Identify which cell holds the provided text, then report its (X, Y) central coordinate. 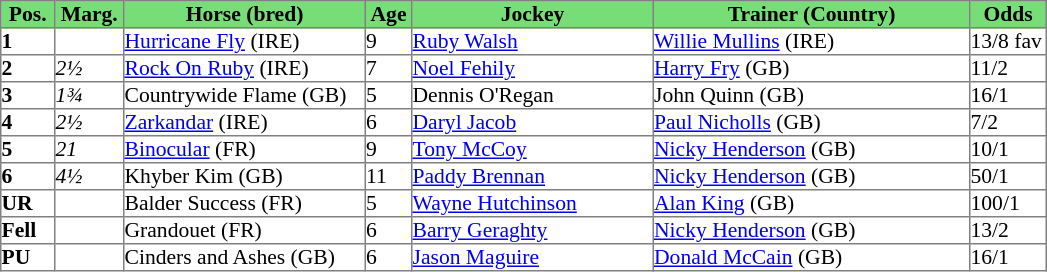
Hurricane Fly (IRE) (245, 42)
4 (28, 122)
Balder Success (FR) (245, 204)
Barry Geraghty (533, 230)
1 (28, 42)
21 (90, 150)
2 (28, 68)
Noel Fehily (533, 68)
Tony McCoy (533, 150)
4½ (90, 176)
Paddy Brennan (533, 176)
11/2 (1008, 68)
100/1 (1008, 204)
Willie Mullins (IRE) (811, 42)
Daryl Jacob (533, 122)
Jason Maguire (533, 258)
13/8 fav (1008, 42)
13/2 (1008, 230)
Paul Nicholls (GB) (811, 122)
Dennis O'Regan (533, 96)
Fell (28, 230)
PU (28, 258)
Horse (bred) (245, 14)
Odds (1008, 14)
1¾ (90, 96)
Cinders and Ashes (GB) (245, 258)
Alan King (GB) (811, 204)
Harry Fry (GB) (811, 68)
Jockey (533, 14)
10/1 (1008, 150)
3 (28, 96)
UR (28, 204)
Ruby Walsh (533, 42)
Age (388, 14)
7/2 (1008, 122)
Khyber Kim (GB) (245, 176)
Donald McCain (GB) (811, 258)
Countrywide Flame (GB) (245, 96)
Zarkandar (IRE) (245, 122)
Trainer (Country) (811, 14)
Rock On Ruby (IRE) (245, 68)
Grandouet (FR) (245, 230)
50/1 (1008, 176)
Pos. (28, 14)
Binocular (FR) (245, 150)
Marg. (90, 14)
John Quinn (GB) (811, 96)
7 (388, 68)
11 (388, 176)
Wayne Hutchinson (533, 204)
